Return [x, y] of the center of cell containing provided text 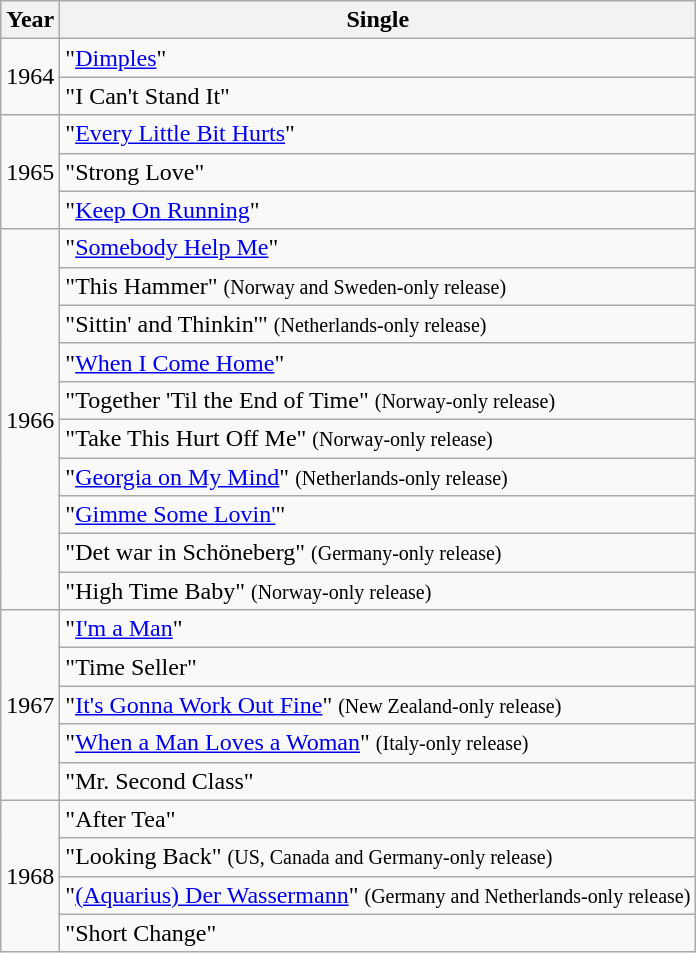
"Take This Hurt Off Me" (Norway-only release) [378, 438]
"Mr. Second Class" [378, 781]
"When I Come Home" [378, 362]
Single [378, 20]
"I'm a Man" [378, 629]
"Sittin' and Thinkin'" (Netherlands-only release) [378, 324]
"Dimples" [378, 58]
"It's Gonna Work Out Fine" (New Zealand-only release) [378, 705]
"High Time Baby" (Norway-only release) [378, 591]
"Det war in Schöneberg" (Germany-only release) [378, 553]
"I Can't Stand It" [378, 96]
"Together 'Til the End of Time" (Norway-only release) [378, 400]
"Every Little Bit Hurts" [378, 134]
1966 [30, 420]
1964 [30, 77]
"After Tea" [378, 819]
"Georgia on My Mind" (Netherlands-only release) [378, 477]
"Somebody Help Me" [378, 248]
"(Aquarius) Der Wassermann" (Germany and Netherlands-only release) [378, 895]
"Keep On Running" [378, 210]
"Looking Back" (US, Canada and Germany-only release) [378, 857]
1965 [30, 172]
"Time Seller" [378, 667]
"Strong Love" [378, 172]
1968 [30, 876]
1967 [30, 705]
"Gimme Some Lovin'" [378, 515]
Year [30, 20]
"This Hammer" (Norway and Sweden-only release) [378, 286]
"When a Man Loves a Woman" (Italy-only release) [378, 743]
"Short Change" [378, 933]
